Detect which cell encompasses the target text, then output its [X, Y] center coordinate. 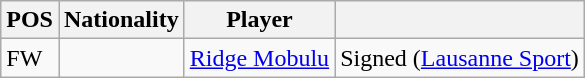
Nationality [121, 20]
POS [30, 20]
FW [30, 58]
Signed (Lausanne Sport) [460, 58]
Ridge Mobulu [259, 58]
Player [259, 20]
